From the cell containing the given text, extract its center point as [X, Y] coordinate. 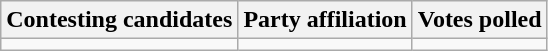
Votes polled [480, 20]
Party affiliation [325, 20]
Contesting candidates [120, 20]
